Extract the [x, y] coordinate from the center of the cell holding the provided text.  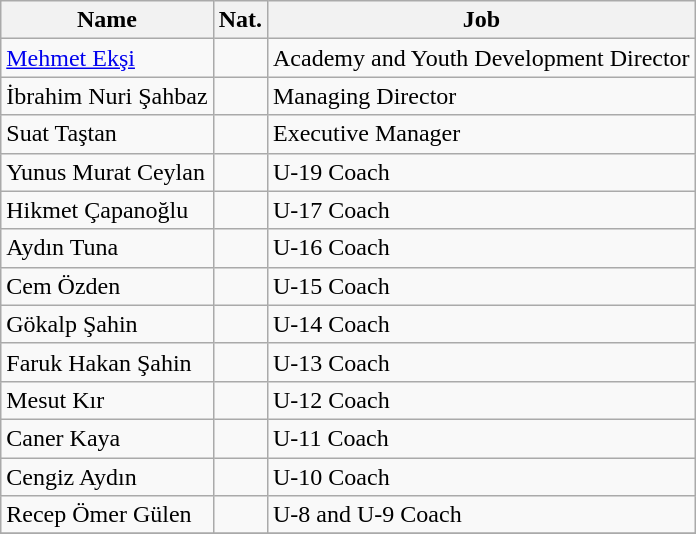
Yunus Murat Ceylan [107, 172]
U-12 Coach [481, 400]
U-19 Coach [481, 172]
İbrahim Nuri Şahbaz [107, 96]
U-10 Coach [481, 477]
Executive Manager [481, 134]
Recep Ömer Gülen [107, 515]
Mesut Kır [107, 400]
Cem Özden [107, 286]
Mehmet Ekşi [107, 58]
Aydın Tuna [107, 248]
Job [481, 20]
Caner Kaya [107, 438]
Nat. [240, 20]
Cengiz Aydın [107, 477]
Academy and Youth Development Director [481, 58]
Hikmet Çapanoğlu [107, 210]
U-14 Coach [481, 324]
U-8 and U-9 Coach [481, 515]
U-17 Coach [481, 210]
Name [107, 20]
U-11 Coach [481, 438]
U-15 Coach [481, 286]
U-16 Coach [481, 248]
Faruk Hakan Şahin [107, 362]
Gökalp Şahin [107, 324]
U-13 Coach [481, 362]
Suat Taştan [107, 134]
Managing Director [481, 96]
